Return (X, Y) of the center of cell containing provided text 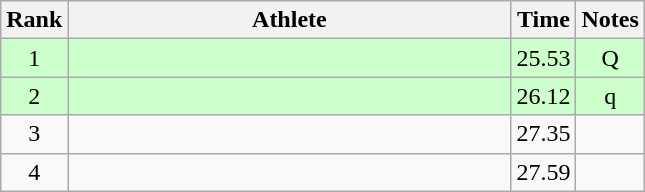
Notes (610, 20)
2 (34, 96)
25.53 (544, 58)
Time (544, 20)
q (610, 96)
27.35 (544, 134)
Athlete (290, 20)
Q (610, 58)
4 (34, 172)
Rank (34, 20)
3 (34, 134)
1 (34, 58)
26.12 (544, 96)
27.59 (544, 172)
